Extract the [x, y] coordinate from the center of the cell holding the provided text.  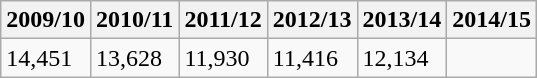
13,628 [134, 58]
2014/15 [492, 20]
2010/11 [134, 20]
11,930 [223, 58]
2012/13 [312, 20]
2013/14 [402, 20]
12,134 [402, 58]
2009/10 [46, 20]
11,416 [312, 58]
2011/12 [223, 20]
14,451 [46, 58]
